Search for the cell housing the specified text and yield its [x, y] center coordinate. 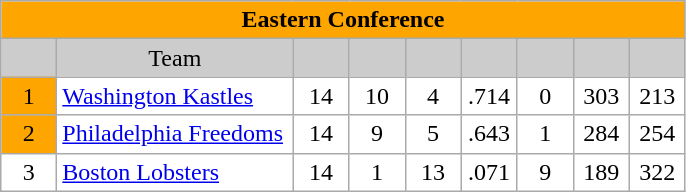
5 [433, 134]
Washington Kastles [175, 96]
Philadelphia Freedoms [175, 134]
284 [601, 134]
189 [601, 172]
13 [433, 172]
4 [433, 96]
254 [657, 134]
.643 [489, 134]
213 [657, 96]
10 [377, 96]
Boston Lobsters [175, 172]
Eastern Conference [344, 20]
322 [657, 172]
303 [601, 96]
0 [545, 96]
Team [175, 58]
.071 [489, 172]
2 [29, 134]
3 [29, 172]
.714 [489, 96]
